Search for the cell housing the specified text and yield its (x, y) center coordinate. 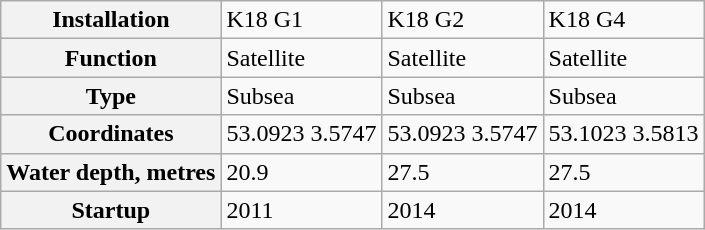
53.1023 3.5813 (624, 134)
Function (111, 58)
K18 G2 (462, 20)
Water depth, metres (111, 172)
2011 (302, 210)
Installation (111, 20)
K18 G4 (624, 20)
Startup (111, 210)
Type (111, 96)
20.9 (302, 172)
K18 G1 (302, 20)
Coordinates (111, 134)
